Return [x, y] of the center of cell containing provided text 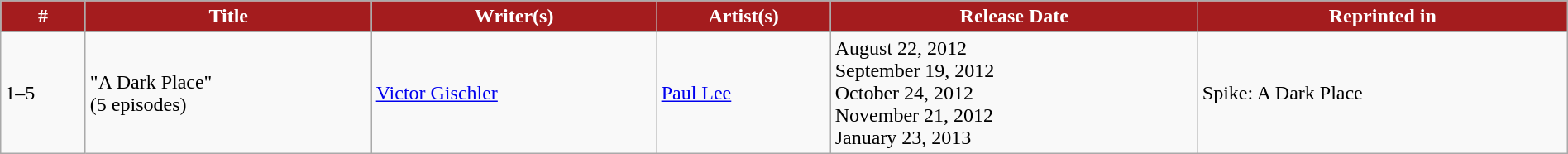
Release Date [1014, 17]
1–5 [43, 93]
"A Dark Place"(5 episodes) [228, 93]
Victor Gischler [514, 93]
# [43, 17]
Writer(s) [514, 17]
Artist(s) [743, 17]
Reprinted in [1383, 17]
Spike: A Dark Place [1383, 93]
Paul Lee [743, 93]
Title [228, 17]
August 22, 2012September 19, 2012October 24, 2012November 21, 2012January 23, 2013 [1014, 93]
